Scan for the cell matching the given text and deliver its [x, y] coordinate at center. 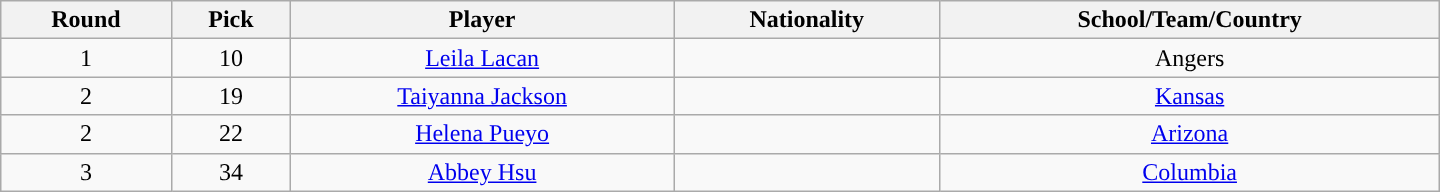
School/Team/Country [1190, 20]
Pick [230, 20]
Player [482, 20]
Nationality [807, 20]
22 [230, 134]
Columbia [1190, 172]
Abbey Hsu [482, 172]
3 [86, 172]
Angers [1190, 58]
Kansas [1190, 96]
1 [86, 58]
19 [230, 96]
Helena Pueyo [482, 134]
Taiyanna Jackson [482, 96]
Round [86, 20]
Arizona [1190, 134]
10 [230, 58]
34 [230, 172]
Leila Lacan [482, 58]
